Find where the given text appears and provide that cell's center as [X, Y] coordinate. 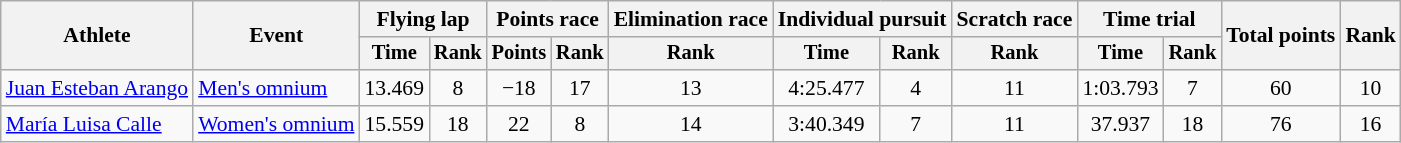
37.937 [1120, 124]
Total points [1280, 36]
Individual pursuit [862, 19]
14 [691, 124]
Scratch race [1015, 19]
10 [1370, 88]
Time trial [1149, 19]
Points race [548, 19]
−18 [519, 88]
1:03.793 [1120, 88]
76 [1280, 124]
22 [519, 124]
4 [916, 88]
13 [691, 88]
Juan Esteban Arango [97, 88]
Flying lap [424, 19]
3:40.349 [826, 124]
15.559 [394, 124]
Points [519, 54]
Athlete [97, 36]
13.469 [394, 88]
16 [1370, 124]
60 [1280, 88]
Men's omnium [276, 88]
4:25.477 [826, 88]
Women's omnium [276, 124]
Event [276, 36]
María Luisa Calle [97, 124]
17 [580, 88]
Elimination race [691, 19]
